From the cell containing the given text, extract its center point as (x, y) coordinate. 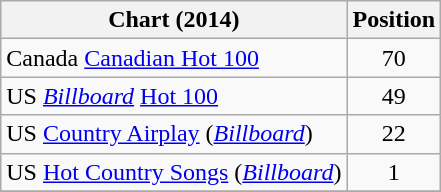
US Billboard Hot 100 (174, 96)
70 (394, 58)
1 (394, 172)
US Hot Country Songs (Billboard) (174, 172)
Chart (2014) (174, 20)
22 (394, 134)
Canada Canadian Hot 100 (174, 58)
US Country Airplay (Billboard) (174, 134)
49 (394, 96)
Position (394, 20)
